Capture the cell that displays the provided text and extract its (X, Y) central coordinate. 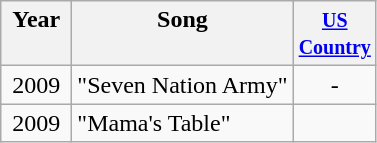
"Mama's Table" (182, 123)
Song (182, 34)
Year (36, 34)
"Seven Nation Army" (182, 85)
- (334, 85)
US Country (334, 34)
